Capture the cell that displays the provided text and extract its [x, y] central coordinate. 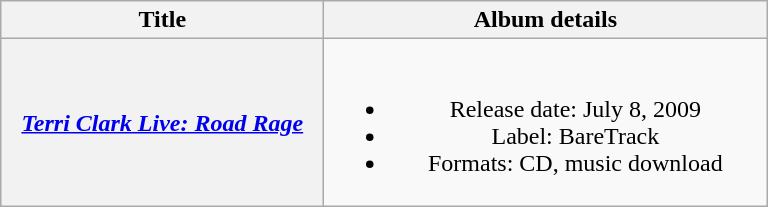
Release date: July 8, 2009Label: BareTrackFormats: CD, music download [546, 122]
Album details [546, 20]
Terri Clark Live: Road Rage [162, 122]
Title [162, 20]
